Detect which cell encompasses the target text, then output its (x, y) center coordinate. 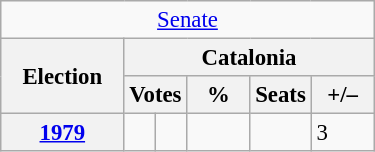
Votes (156, 95)
1979 (62, 133)
Catalonia (249, 58)
+/– (342, 95)
3 (342, 133)
Seats (280, 95)
% (218, 95)
Senate (188, 20)
Election (62, 76)
